Identify which cell holds the provided text, then report its [X, Y] central coordinate. 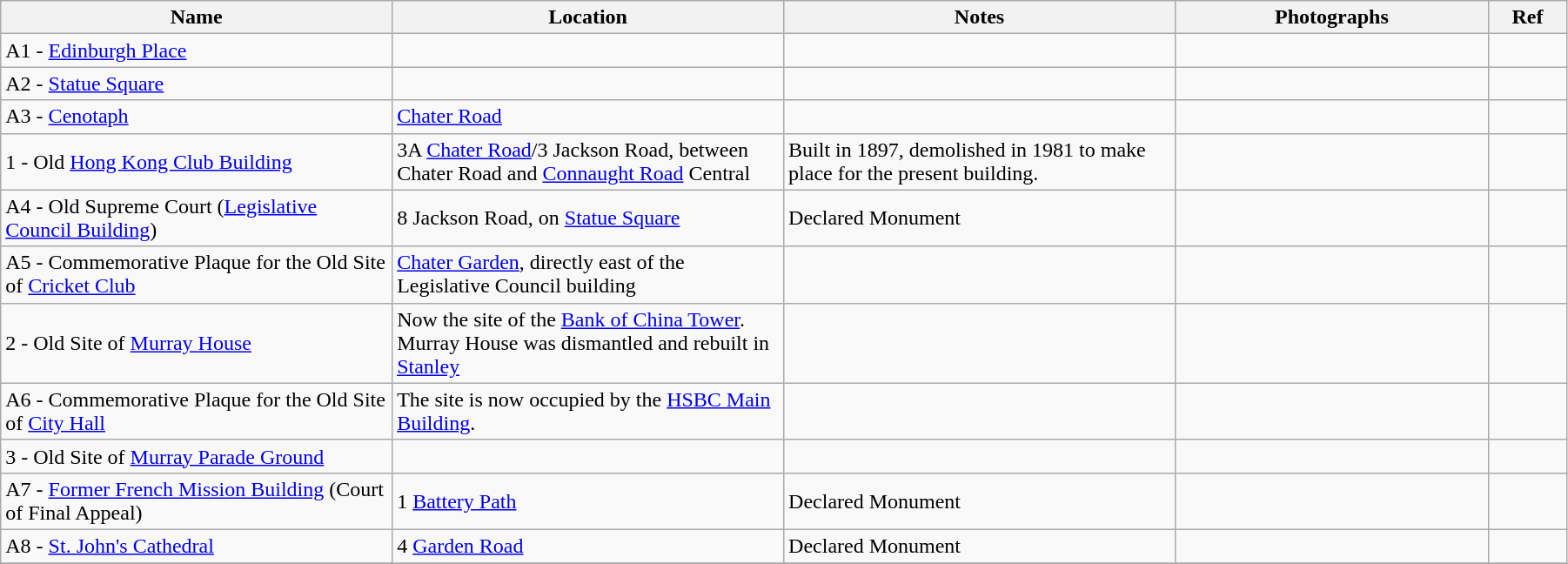
A1 - Edinburgh Place [197, 50]
A8 - St. John's Cathedral [197, 546]
The site is now occupied by the HSBC Main Building. [588, 411]
8 Jackson Road, on Statue Square [588, 218]
A7 - Former French Mission Building (Court of Final Appeal) [197, 501]
3A Chater Road/3 Jackson Road, between Chater Road and Connaught Road Central [588, 162]
Now the site of the Bank of China Tower. Murray House was dismantled and rebuilt in Stanley [588, 343]
3 - Old Site of Murray Parade Ground [197, 456]
Built in 1897, demolished in 1981 to make place for the present building. [980, 162]
Location [588, 17]
4 Garden Road [588, 546]
Photographs [1331, 17]
Chater Road [588, 117]
A5 - Commemorative Plaque for the Old Site of Cricket Club [197, 275]
Name [197, 17]
1 Battery Path [588, 501]
A4 - Old Supreme Court (Legislative Council Building) [197, 218]
2 - Old Site of Murray House [197, 343]
Ref [1527, 17]
Notes [980, 17]
A2 - Statue Square [197, 84]
A3 - Cenotaph [197, 117]
1 - Old Hong Kong Club Building [197, 162]
A6 - Commemorative Plaque for the Old Site of City Hall [197, 411]
Chater Garden, directly east of the Legislative Council building [588, 275]
